Search for the cell housing the specified text and yield its [x, y] center coordinate. 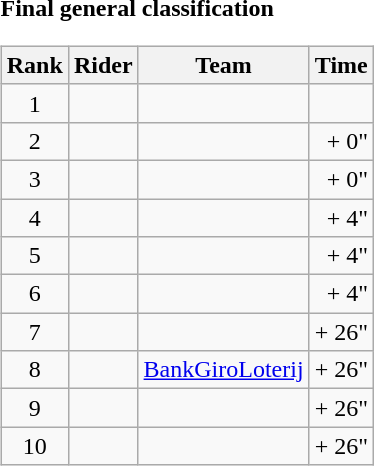
Team [224, 65]
9 [34, 408]
4 [34, 217]
Rank [34, 65]
5 [34, 256]
6 [34, 294]
2 [34, 141]
10 [34, 446]
Time [341, 65]
7 [34, 332]
1 [34, 103]
8 [34, 370]
Rider [103, 65]
3 [34, 179]
BankGiroLoterij [224, 370]
